Return (X, Y) of the center of cell containing provided text 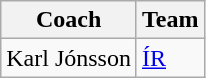
Karl Jónsson (69, 58)
ÍR (170, 58)
Coach (69, 20)
Team (170, 20)
